Return (x, y) of the center of cell containing provided text 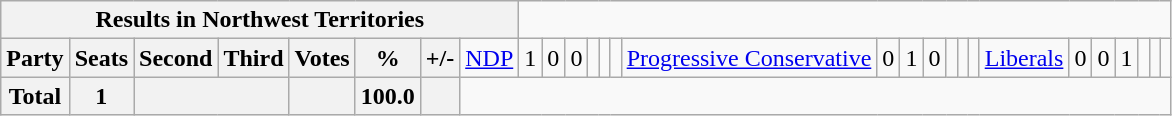
Progressive Conservative (749, 58)
% (388, 58)
Liberals (1024, 58)
Results in Northwest Territories (260, 20)
Votes (322, 58)
100.0 (388, 96)
Second (176, 58)
NDP (490, 58)
+/- (440, 58)
Total (35, 96)
Seats (101, 58)
Third (254, 58)
Party (35, 58)
